Output the [X, Y] coordinate of the center of the cell containing the given text.  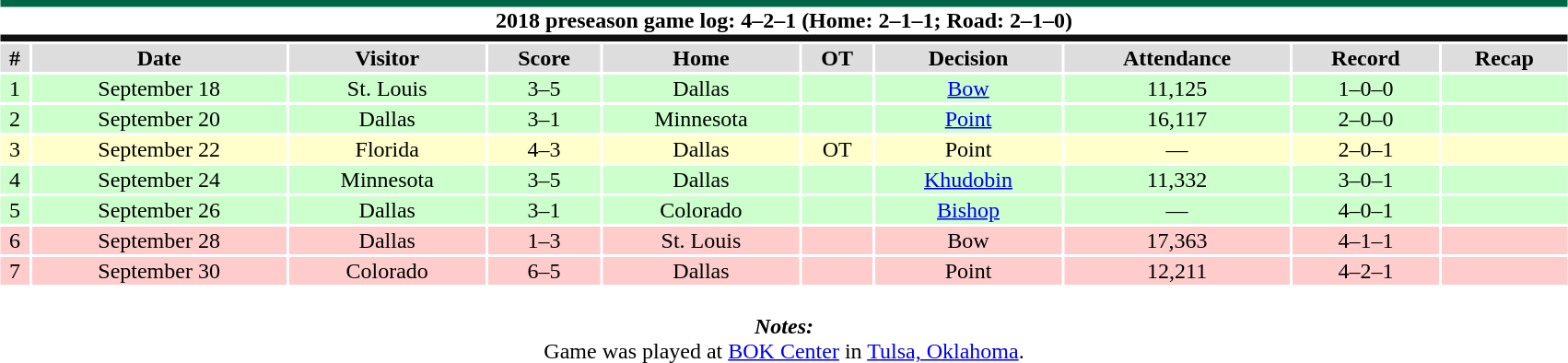
# [15, 58]
4–0–1 [1365, 210]
12,211 [1177, 271]
1 [15, 88]
2–0–1 [1365, 149]
Date [158, 58]
Khudobin [968, 180]
3–0–1 [1365, 180]
11,125 [1177, 88]
September 28 [158, 240]
17,363 [1177, 240]
Visitor [387, 58]
1–3 [544, 240]
Record [1365, 58]
September 26 [158, 210]
6 [15, 240]
6–5 [544, 271]
September 20 [158, 119]
2018 preseason game log: 4–2–1 (Home: 2–1–1; Road: 2–1–0) [784, 20]
5 [15, 210]
Attendance [1177, 58]
Recap [1505, 58]
2 [15, 119]
4–1–1 [1365, 240]
4–2–1 [1365, 271]
16,117 [1177, 119]
Home [702, 58]
4–3 [544, 149]
September 30 [158, 271]
Bishop [968, 210]
Florida [387, 149]
September 22 [158, 149]
Decision [968, 58]
Score [544, 58]
1–0–0 [1365, 88]
3 [15, 149]
4 [15, 180]
7 [15, 271]
2–0–0 [1365, 119]
11,332 [1177, 180]
September 18 [158, 88]
September 24 [158, 180]
